Return [x, y] of the center of cell containing provided text 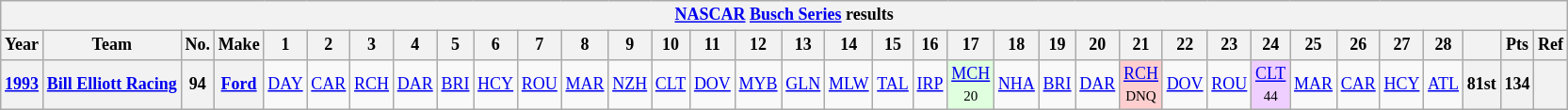
Bill Elliott Racing [111, 85]
Ford [239, 85]
NZH [630, 85]
18 [1017, 45]
TAL [893, 85]
26 [1358, 45]
1 [285, 45]
19 [1057, 45]
Pts [1517, 45]
9 [630, 45]
GLN [803, 85]
27 [1401, 45]
CLT [671, 85]
IRP [930, 85]
25 [1314, 45]
CLT44 [1271, 85]
17 [971, 45]
3 [372, 45]
23 [1230, 45]
RCHDNQ [1141, 85]
16 [930, 45]
81st [1481, 85]
ATL [1444, 85]
2 [329, 45]
10 [671, 45]
MYB [758, 85]
13 [803, 45]
28 [1444, 45]
NASCAR Busch Series results [784, 15]
Team [111, 45]
MLW [849, 85]
8 [585, 45]
Ref [1551, 45]
Make [239, 45]
20 [1098, 45]
134 [1517, 85]
NHA [1017, 85]
MCH20 [971, 85]
94 [198, 85]
11 [713, 45]
21 [1141, 45]
22 [1185, 45]
No. [198, 45]
14 [849, 45]
15 [893, 45]
12 [758, 45]
4 [414, 45]
DAY [285, 85]
7 [539, 45]
5 [456, 45]
24 [1271, 45]
1993 [23, 85]
Year [23, 45]
RCH [372, 85]
6 [495, 45]
